Locate the cell with the specified text and output its (x, y) center coordinate. 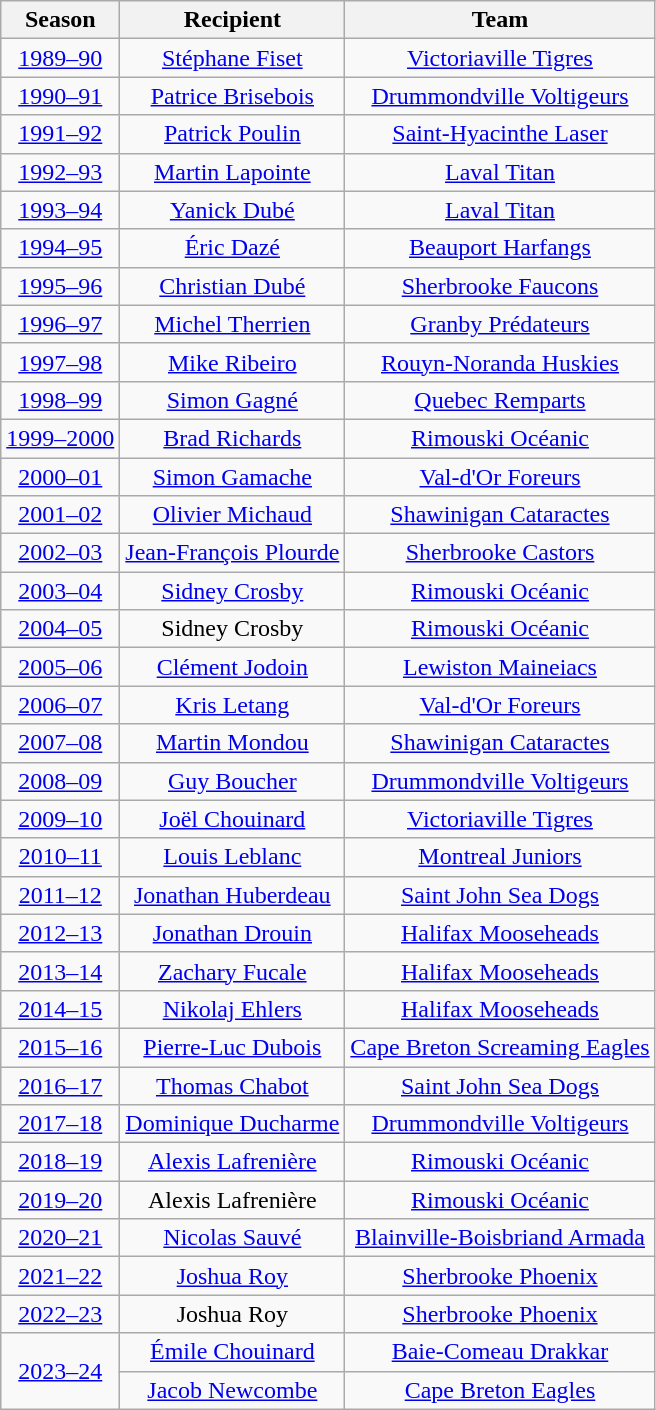
1993–94 (60, 210)
Simon Gamache (232, 477)
2010–11 (60, 857)
1997–98 (60, 362)
2009–10 (60, 819)
Jacob Newcombe (232, 1390)
Jean-François Plourde (232, 553)
1996–97 (60, 324)
Mike Ribeiro (232, 362)
2012–13 (60, 933)
1991–92 (60, 134)
Beauport Harfangs (500, 248)
Baie-Comeau Drakkar (500, 1352)
2011–12 (60, 895)
Nicolas Sauvé (232, 1238)
Joël Chouinard (232, 819)
1990–91 (60, 96)
Blainville-Boisbriand Armada (500, 1238)
2018–19 (60, 1162)
Kris Letang (232, 705)
2016–17 (60, 1085)
1995–96 (60, 286)
Lewiston Maineiacs (500, 667)
1992–93 (60, 172)
2001–02 (60, 515)
Jonathan Huberdeau (232, 895)
2000–01 (60, 477)
Quebec Remparts (500, 400)
Olivier Michaud (232, 515)
Louis Leblanc (232, 857)
Cape Breton Screaming Eagles (500, 1047)
1989–90 (60, 58)
2007–08 (60, 743)
1998–99 (60, 400)
2014–15 (60, 1009)
Clément Jodoin (232, 667)
2005–06 (60, 667)
Saint-Hyacinthe Laser (500, 134)
Stéphane Fiset (232, 58)
2004–05 (60, 629)
Recipient (232, 20)
2006–07 (60, 705)
2015–16 (60, 1047)
Rouyn-Noranda Huskies (500, 362)
Dominique Ducharme (232, 1124)
Granby Prédateurs (500, 324)
Martin Mondou (232, 743)
Martin Lapointe (232, 172)
Éric Dazé (232, 248)
Team (500, 20)
Thomas Chabot (232, 1085)
2003–04 (60, 591)
Nikolaj Ehlers (232, 1009)
Brad Richards (232, 438)
Sherbrooke Faucons (500, 286)
Jonathan Drouin (232, 933)
Simon Gagné (232, 400)
Montreal Juniors (500, 857)
Pierre-Luc Dubois (232, 1047)
2008–09 (60, 781)
2017–18 (60, 1124)
Zachary Fucale (232, 971)
Christian Dubé (232, 286)
2013–14 (60, 971)
2023–24 (60, 1371)
2021–22 (60, 1276)
2002–03 (60, 553)
2019–20 (60, 1200)
Season (60, 20)
Sherbrooke Castors (500, 553)
Patrick Poulin (232, 134)
Yanick Dubé (232, 210)
Guy Boucher (232, 781)
Cape Breton Eagles (500, 1390)
Patrice Brisebois (232, 96)
2020–21 (60, 1238)
1999–2000 (60, 438)
Émile Chouinard (232, 1352)
2022–23 (60, 1314)
Michel Therrien (232, 324)
1994–95 (60, 248)
